Return the [X, Y] coordinate for the center point of the cell that contains the specified text.  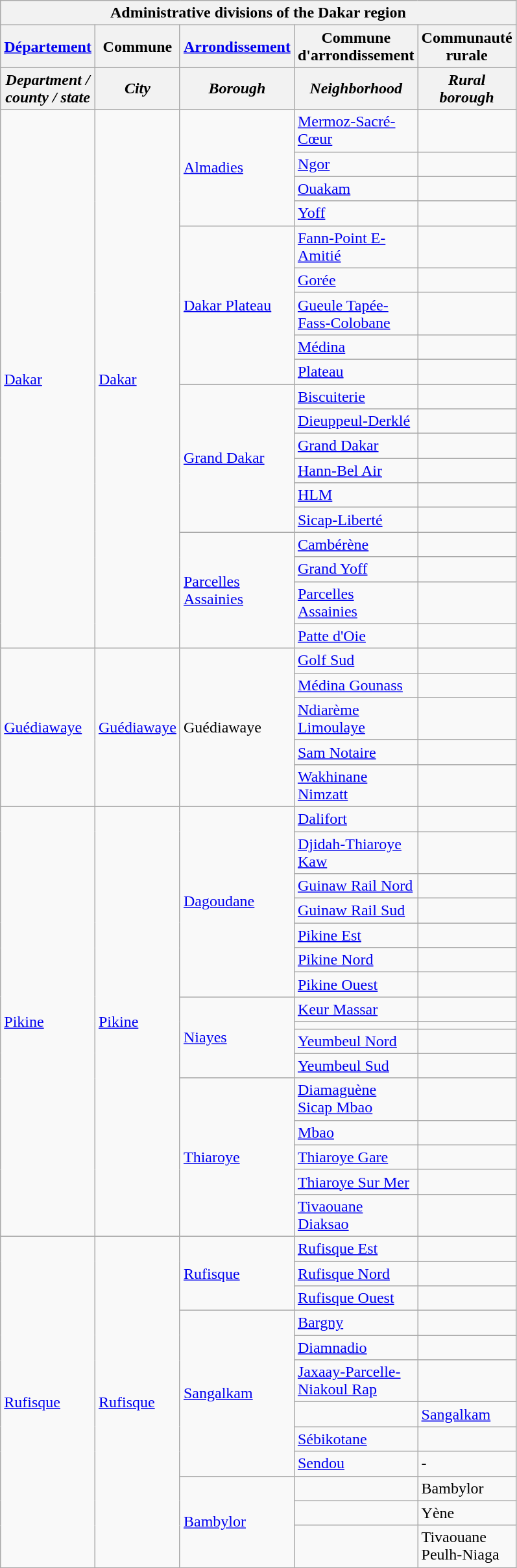
Neighborhood [355, 88]
Golf Sud [355, 661]
City [138, 88]
Yoff [355, 213]
Rural borough [467, 88]
- [467, 1464]
Tivaouane Peulh-Niaga [467, 1547]
Ouakam [355, 189]
Grand Yoff [355, 569]
Biscuiterie [355, 396]
Sam Notaire [355, 752]
Patte d'Oie [355, 636]
Keur Massar [355, 1009]
Almadies [237, 167]
Arrondissement [237, 47]
Mermoz-Sacré-Cœur [355, 131]
Médina [355, 347]
Dakar Plateau [237, 305]
Pikine Nord [355, 960]
Mbao [355, 1132]
Dagoudane [237, 901]
Département [48, 47]
Pikine Ouest [355, 985]
Borough [237, 88]
Guinaw Rail Sud [355, 911]
Sendou [355, 1464]
Plateau [355, 371]
Rufisque Est [355, 1248]
Diamnadio [355, 1348]
Gueule Tapée-Fass-Colobane [355, 314]
Diamaguène Sicap Mbao [355, 1099]
Pikine Est [355, 935]
Djidah-Thiaroye Kaw [355, 852]
Guinaw Rail Nord [355, 886]
Ngor [355, 164]
Department / county / state [48, 88]
Administrative divisions of the Dakar region [258, 13]
Yène [467, 1513]
Sébikotane [355, 1439]
Thiaroye Gare [355, 1157]
Bargny [355, 1323]
Wakhinane Nimzatt [355, 786]
Dalifort [355, 819]
Yeumbeul Sud [355, 1066]
Rufisque Nord [355, 1274]
HLM [355, 495]
Yeumbeul Nord [355, 1041]
Gorée [355, 280]
Thiaroye Sur Mer [355, 1182]
Rufisque Ouest [355, 1298]
Commune d'arrondissement [355, 47]
Communauté rurale [467, 47]
Niayes [237, 1037]
Jaxaay-Parcelle-Niakoul Rap [355, 1381]
Ndiarème Limoulaye [355, 718]
Thiaroye [237, 1157]
Sicap-Liberté [355, 520]
Dieuppeul-Derklé [355, 421]
Cambérène [355, 544]
Tivaouane Diaksao [355, 1215]
Médina Gounass [355, 685]
Commune [138, 47]
Fann-Point E-Amitié [355, 246]
Hann-Bel Air [355, 471]
